Scan for the cell matching the given text and deliver its (X, Y) coordinate at center. 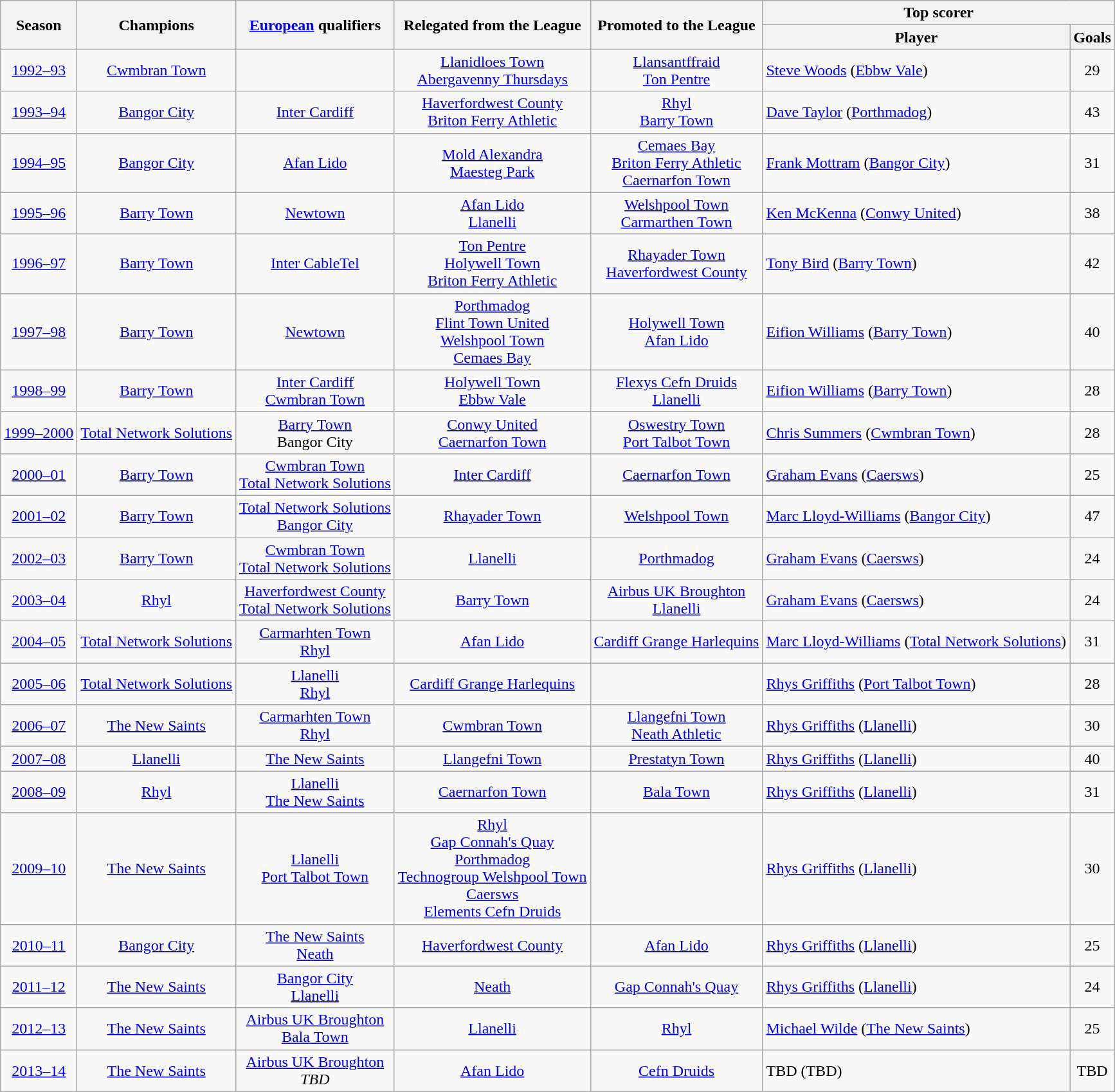
LlanelliRhyl (315, 684)
Llangefni Town (493, 759)
1995–96 (39, 214)
Conwy UnitedCaernarfon Town (493, 432)
1994–95 (39, 163)
Cefn Druids (676, 1070)
2012–13 (39, 1029)
Welshpool Town (676, 516)
Gap Connah's Quay (676, 987)
38 (1092, 214)
Llangefni TownNeath Athletic (676, 725)
Welshpool TownCarmarthen Town (676, 214)
2009–10 (39, 868)
RhylGap Connah's QuayPorthmadogTechnogroup Welshpool TownCaerswsElements Cefn Druids (493, 868)
Inter CardiffCwmbran Town (315, 391)
2000–01 (39, 475)
Player (916, 37)
42 (1092, 264)
Mold AlexandraMaesteg Park (493, 163)
Porthmadog (676, 558)
1998–99 (39, 391)
Haverfordwest County (493, 945)
1997–98 (39, 332)
2005–06 (39, 684)
Afan LidoLlanelli (493, 214)
2003–04 (39, 601)
Inter CableTel (315, 264)
Neath (493, 987)
Marc Lloyd-Williams (Bangor City) (916, 516)
Bangor CityLlanelli (315, 987)
Prestatyn Town (676, 759)
2002–03 (39, 558)
2006–07 (39, 725)
1993–94 (39, 112)
2008–09 (39, 792)
2011–12 (39, 987)
Haverfordwest CountyTotal Network Solutions (315, 601)
2013–14 (39, 1070)
Rhayader TownHaverfordwest County (676, 264)
Haverfordwest CountyBriton Ferry Athletic (493, 112)
Promoted to the League (676, 25)
Marc Lloyd-Williams (Total Network Solutions) (916, 642)
LlanelliThe New Saints (315, 792)
Chris Summers (Cwmbran Town) (916, 432)
2010–11 (39, 945)
LlansantffraidTon Pentre (676, 71)
Dave Taylor (Porthmadog) (916, 112)
2001–02 (39, 516)
Ton PentreHolywell TownBriton Ferry Athletic (493, 264)
Bala Town (676, 792)
European qualifiers (315, 25)
Tony Bird (Barry Town) (916, 264)
The New SaintsNeath (315, 945)
Airbus UK BroughtonLlanelli (676, 601)
1996–97 (39, 264)
47 (1092, 516)
TBD (TBD) (916, 1070)
LlanelliPort Talbot Town (315, 868)
Goals (1092, 37)
Oswestry TownPort Talbot Town (676, 432)
Season (39, 25)
1992–93 (39, 71)
TBD (1092, 1070)
Barry TownBangor City (315, 432)
43 (1092, 112)
Cemaes BayBriton Ferry AthleticCaernarfon Town (676, 163)
Frank Mottram (Bangor City) (916, 163)
Holywell TownEbbw Vale (493, 391)
Airbus UK BroughtonBala Town (315, 1029)
Relegated from the League (493, 25)
Airbus UK BroughtonTBD (315, 1070)
PorthmadogFlint Town UnitedWelshpool TownCemaes Bay (493, 332)
Flexys Cefn DruidsLlanelli (676, 391)
2004–05 (39, 642)
2007–08 (39, 759)
Top scorer (939, 13)
Ken McKenna (Conwy United) (916, 214)
Llanidloes TownAbergavenny Thursdays (493, 71)
Michael Wilde (The New Saints) (916, 1029)
Holywell TownAfan Lido (676, 332)
Rhys Griffiths (Port Talbot Town) (916, 684)
Rhayader Town (493, 516)
Total Network SolutionsBangor City (315, 516)
Champions (157, 25)
Steve Woods (Ebbw Vale) (916, 71)
RhylBarry Town (676, 112)
1999–2000 (39, 432)
29 (1092, 71)
